Extract the (x, y) coordinate from the center of the cell holding the provided text.  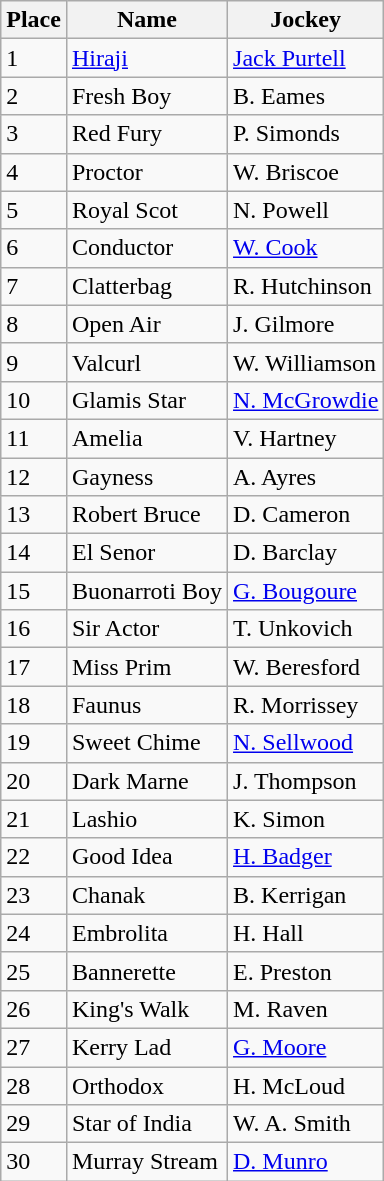
26 (34, 1009)
King's Walk (146, 1009)
D. Munro (306, 1162)
27 (34, 1047)
24 (34, 933)
1 (34, 58)
28 (34, 1085)
W. Williamson (306, 362)
17 (34, 667)
8 (34, 324)
K. Simon (306, 819)
N. McGrowdie (306, 400)
Faunus (146, 705)
B. Eames (306, 96)
H. McLoud (306, 1085)
15 (34, 591)
Sweet Chime (146, 743)
Dark Marne (146, 781)
Star of India (146, 1124)
W. Beresford (306, 667)
Gayness (146, 477)
Hiraji (146, 58)
9 (34, 362)
Name (146, 20)
22 (34, 857)
N. Powell (306, 210)
W. Briscoe (306, 172)
Clatterbag (146, 286)
G. Bougoure (306, 591)
Red Fury (146, 134)
Buonarroti Boy (146, 591)
13 (34, 515)
Lashio (146, 819)
M. Raven (306, 1009)
16 (34, 629)
Embrolita (146, 933)
R. Morrissey (306, 705)
10 (34, 400)
T. Unkovich (306, 629)
B. Kerrigan (306, 895)
W. Cook (306, 248)
Murray Stream (146, 1162)
J. Thompson (306, 781)
Sir Actor (146, 629)
Miss Prim (146, 667)
Bannerette (146, 971)
Valcurl (146, 362)
D. Cameron (306, 515)
Orthodox (146, 1085)
Glamis Star (146, 400)
P. Simonds (306, 134)
V. Hartney (306, 438)
29 (34, 1124)
3 (34, 134)
A. Ayres (306, 477)
19 (34, 743)
Fresh Boy (146, 96)
30 (34, 1162)
Chanak (146, 895)
14 (34, 553)
H. Hall (306, 933)
25 (34, 971)
Proctor (146, 172)
11 (34, 438)
W. A. Smith (306, 1124)
Open Air (146, 324)
12 (34, 477)
23 (34, 895)
Jack Purtell (306, 58)
J. Gilmore (306, 324)
18 (34, 705)
7 (34, 286)
R. Hutchinson (306, 286)
D. Barclay (306, 553)
Amelia (146, 438)
Robert Bruce (146, 515)
El Senor (146, 553)
4 (34, 172)
H. Badger (306, 857)
2 (34, 96)
Jockey (306, 20)
Kerry Lad (146, 1047)
N. Sellwood (306, 743)
5 (34, 210)
Conductor (146, 248)
E. Preston (306, 971)
G. Moore (306, 1047)
Royal Scot (146, 210)
21 (34, 819)
Place (34, 20)
Good Idea (146, 857)
6 (34, 248)
20 (34, 781)
